Return the [x, y] coordinate for the center point of the cell that contains the specified text.  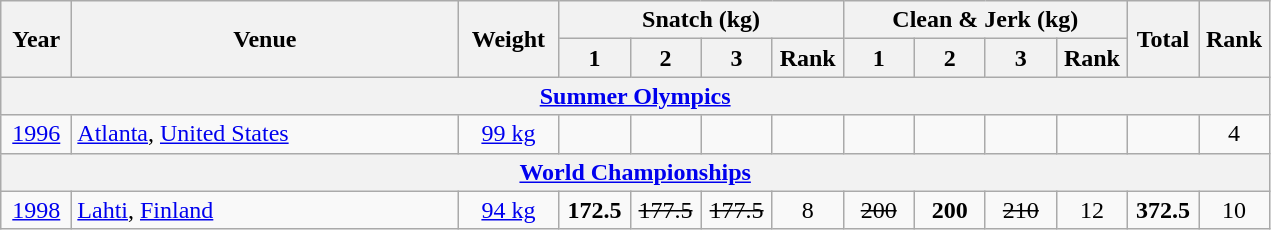
Weight [508, 39]
Snatch (kg) [701, 20]
1996 [36, 134]
99 kg [508, 134]
World Championships [636, 172]
Total [1162, 39]
Venue [265, 39]
Clean & Jerk (kg) [985, 20]
Summer Olympics [636, 96]
94 kg [508, 210]
1998 [36, 210]
Year [36, 39]
Lahti, Finland [265, 210]
12 [1092, 210]
4 [1234, 134]
Atlanta, United States [265, 134]
8 [808, 210]
10 [1234, 210]
372.5 [1162, 210]
210 [1020, 210]
172.5 [594, 210]
